From the cell containing the given text, extract its center point as [X, Y] coordinate. 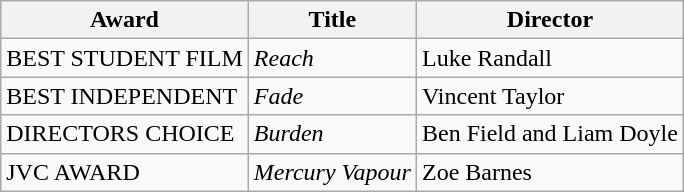
Luke Randall [550, 58]
BEST STUDENT FILM [125, 58]
Mercury Vapour [332, 172]
Ben Field and Liam Doyle [550, 134]
Vincent Taylor [550, 96]
Fade [332, 96]
DIRECTORS CHOICE [125, 134]
Zoe Barnes [550, 172]
Burden [332, 134]
Reach [332, 58]
JVC AWARD [125, 172]
BEST INDEPENDENT [125, 96]
Title [332, 20]
Director [550, 20]
Award [125, 20]
